From the cell containing the given text, extract its center point as [x, y] coordinate. 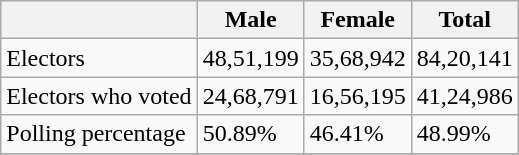
48.99% [464, 134]
16,56,195 [358, 96]
35,68,942 [358, 58]
50.89% [250, 134]
Polling percentage [99, 134]
Male [250, 20]
48,51,199 [250, 58]
84,20,141 [464, 58]
24,68,791 [250, 96]
Electors [99, 58]
Total [464, 20]
Female [358, 20]
41,24,986 [464, 96]
Electors who voted [99, 96]
46.41% [358, 134]
